Search for the cell housing the specified text and yield its (X, Y) center coordinate. 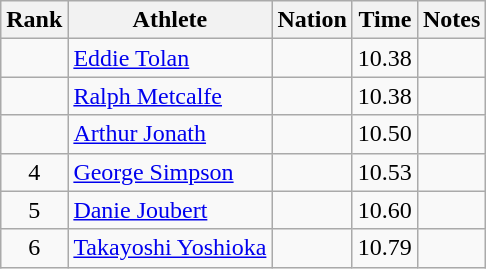
Time (384, 20)
George Simpson (170, 172)
10.79 (384, 248)
10.50 (384, 134)
4 (34, 172)
Danie Joubert (170, 210)
Ralph Metcalfe (170, 96)
5 (34, 210)
Notes (451, 20)
Nation (312, 20)
10.60 (384, 210)
Athlete (170, 20)
Takayoshi Yoshioka (170, 248)
Rank (34, 20)
6 (34, 248)
10.53 (384, 172)
Arthur Jonath (170, 134)
Eddie Tolan (170, 58)
